Capture the cell that displays the provided text and extract its [X, Y] central coordinate. 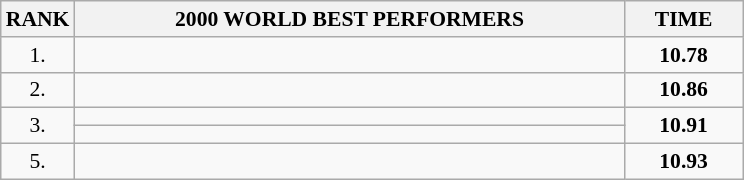
10.91 [684, 126]
TIME [684, 19]
5. [38, 162]
2. [38, 90]
1. [38, 55]
10.86 [684, 90]
RANK [38, 19]
10.78 [684, 55]
3. [38, 126]
10.93 [684, 162]
2000 WORLD BEST PERFORMERS [349, 19]
